Return [X, Y] of the center of cell containing provided text 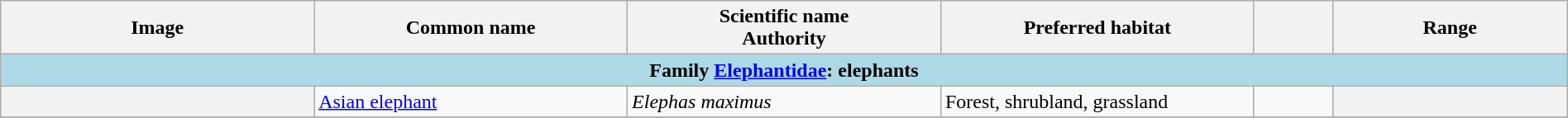
Family Elephantidae: elephants [784, 70]
Preferred habitat [1097, 28]
Elephas maximus [784, 101]
Common name [471, 28]
Scientific nameAuthority [784, 28]
Image [157, 28]
Forest, shrubland, grassland [1097, 101]
Asian elephant [471, 101]
Range [1450, 28]
